Extract the [x, y] coordinate from the center of the cell holding the provided text.  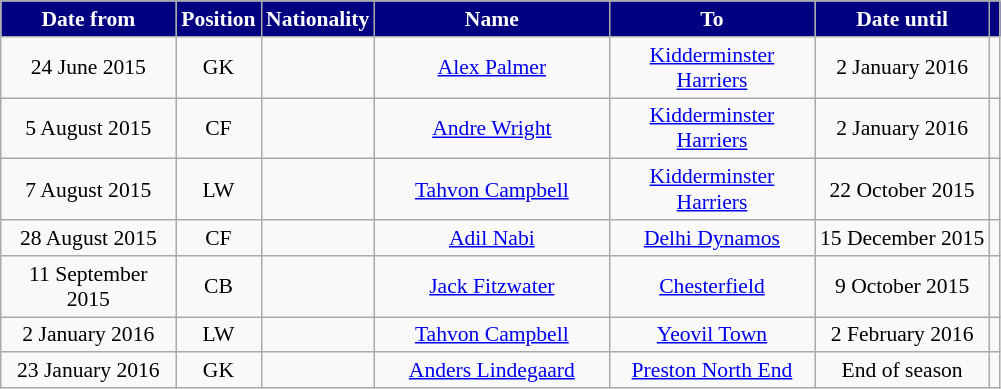
11 September 2015 [88, 286]
7 August 2015 [88, 190]
Date from [88, 19]
Jack Fitzwater [492, 286]
Adil Nabi [492, 238]
22 October 2015 [902, 190]
Preston North End [712, 371]
Chesterfield [712, 286]
To [712, 19]
2 February 2016 [902, 335]
15 December 2015 [902, 238]
Date until [902, 19]
Delhi Dynamos [712, 238]
Position [218, 19]
28 August 2015 [88, 238]
5 August 2015 [88, 128]
CB [218, 286]
Alex Palmer [492, 68]
Andre Wright [492, 128]
24 June 2015 [88, 68]
23 January 2016 [88, 371]
9 October 2015 [902, 286]
Anders Lindegaard [492, 371]
End of season [902, 371]
Nationality [318, 19]
Name [492, 19]
Yeovil Town [712, 335]
